Return the [X, Y] coordinate for the center point of the cell that contains the specified text.  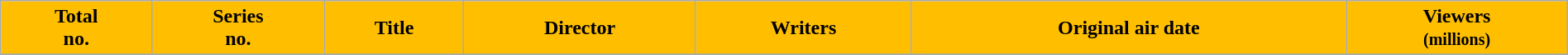
Original air date [1129, 28]
Seriesno. [238, 28]
Viewers(millions) [1457, 28]
Totalno. [76, 28]
Director [580, 28]
Title [394, 28]
Writers [804, 28]
